Search for the cell housing the specified text and yield its [x, y] center coordinate. 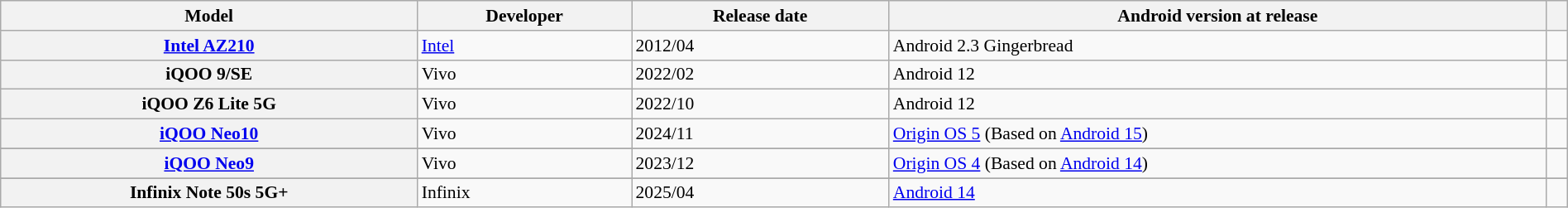
Origin OS 5 (Based on Android 15) [1217, 134]
Model [209, 16]
Release date [761, 16]
2022/02 [761, 75]
Android 14 [1217, 193]
iQOO Z6 Lite 5G [209, 104]
Infinix [524, 193]
iQOO 9/SE [209, 75]
iQOO Neo10 [209, 134]
2024/11 [761, 134]
Developer [524, 16]
2012/04 [761, 46]
2022/10 [761, 104]
2023/12 [761, 163]
2025/04 [761, 193]
iQOO Neo9 [209, 163]
Android version at release [1217, 16]
Origin OS 4 (Based on Android 14) [1217, 163]
Android 2.3 Gingerbread [1217, 46]
Intel AZ210 [209, 46]
Intel [524, 46]
Infinix Note 50s 5G+ [209, 193]
